From the cell containing the given text, extract its center point as [x, y] coordinate. 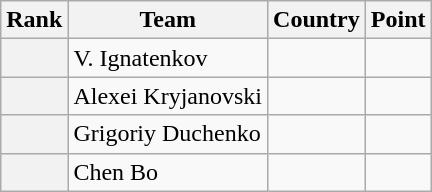
V. Ignatenkov [168, 58]
Alexei Kryjanovski [168, 96]
Chen Bo [168, 172]
Team [168, 20]
Rank [34, 20]
Country [317, 20]
Grigoriy Duchenko [168, 134]
Point [398, 20]
